Provide the [x, y] coordinate of the cell's center where the given text is located.  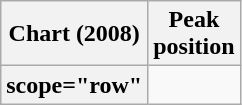
Chart (2008) [74, 34]
scope="row" [74, 85]
Peakposition [194, 34]
